Identify which cell holds the provided text, then report its [x, y] central coordinate. 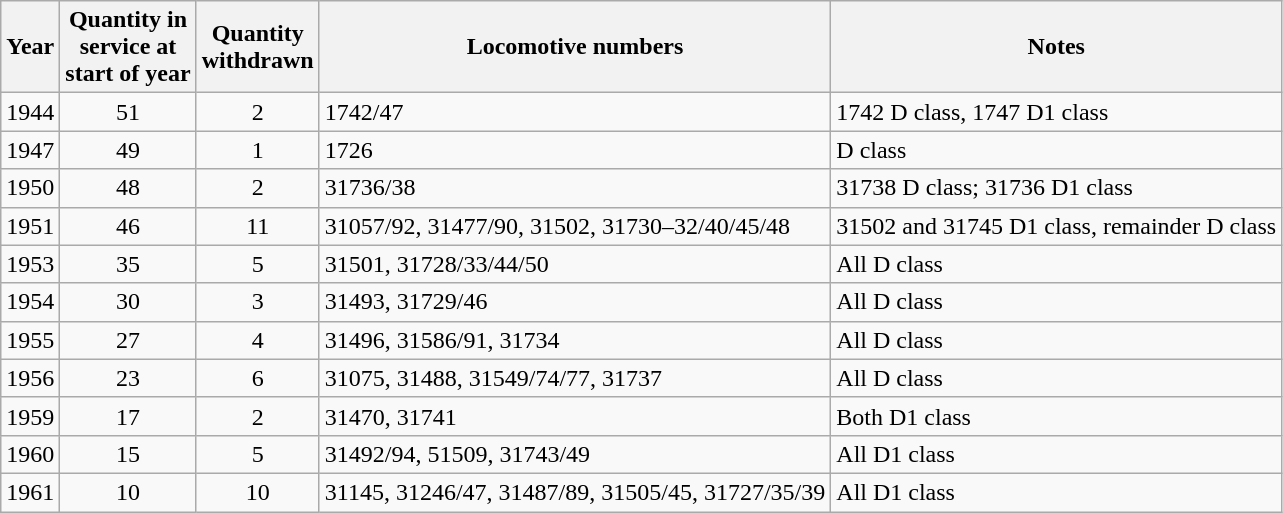
1947 [30, 150]
30 [128, 302]
1950 [30, 188]
1951 [30, 226]
31470, 31741 [575, 416]
31502 and 31745 D1 class, remainder D class [1056, 226]
35 [128, 264]
49 [128, 150]
Quantity inservice atstart of year [128, 47]
1944 [30, 112]
48 [128, 188]
31075, 31488, 31549/74/77, 31737 [575, 378]
23 [128, 378]
Year [30, 47]
31501, 31728/33/44/50 [575, 264]
1956 [30, 378]
11 [258, 226]
31493, 31729/46 [575, 302]
1955 [30, 340]
31492/94, 51509, 31743/49 [575, 454]
1960 [30, 454]
6 [258, 378]
1726 [575, 150]
1961 [30, 492]
15 [128, 454]
27 [128, 340]
1959 [30, 416]
1 [258, 150]
4 [258, 340]
1742/47 [575, 112]
31145, 31246/47, 31487/89, 31505/45, 31727/35/39 [575, 492]
31738 D class; 31736 D1 class [1056, 188]
51 [128, 112]
1953 [30, 264]
3 [258, 302]
1742 D class, 1747 D1 class [1056, 112]
D class [1056, 150]
Quantitywithdrawn [258, 47]
31496, 31586/91, 31734 [575, 340]
46 [128, 226]
31057/92, 31477/90, 31502, 31730–32/40/45/48 [575, 226]
17 [128, 416]
Notes [1056, 47]
Locomotive numbers [575, 47]
Both D1 class [1056, 416]
1954 [30, 302]
31736/38 [575, 188]
